From the cell containing the given text, extract its center point as [X, Y] coordinate. 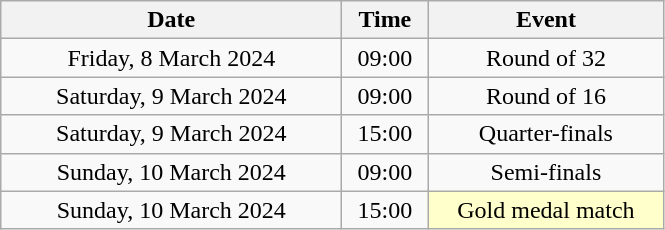
Gold medal match [546, 210]
Quarter-finals [546, 134]
Round of 32 [546, 58]
Semi-finals [546, 172]
Date [172, 20]
Round of 16 [546, 96]
Event [546, 20]
Friday, 8 March 2024 [172, 58]
Time [385, 20]
